Find where the given text appears and provide that cell's center as (x, y) coordinate. 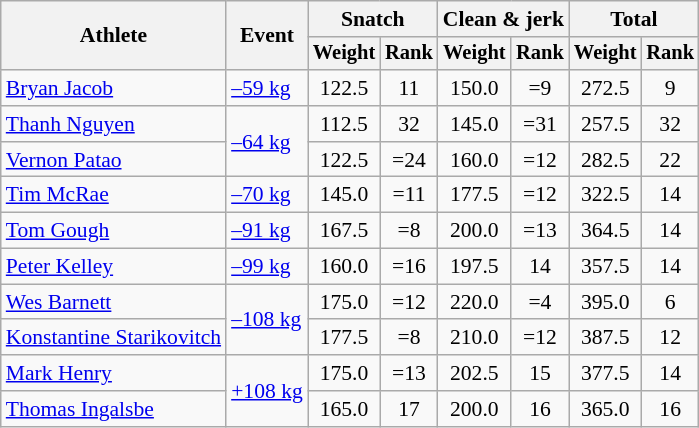
11 (409, 88)
Peter Kelley (114, 267)
–108 kg (267, 320)
6 (670, 302)
377.5 (605, 373)
Snatch (373, 19)
210.0 (474, 338)
22 (670, 160)
112.5 (344, 124)
364.5 (605, 231)
282.5 (605, 160)
150.0 (474, 88)
Mark Henry (114, 373)
197.5 (474, 267)
–91 kg (267, 231)
=9 (540, 88)
387.5 (605, 338)
357.5 (605, 267)
=24 (409, 160)
+108 kg (267, 390)
Bryan Jacob (114, 88)
395.0 (605, 302)
15 (540, 373)
–70 kg (267, 195)
12 (670, 338)
220.0 (474, 302)
202.5 (474, 373)
9 (670, 88)
Clean & jerk (504, 19)
165.0 (344, 409)
=16 (409, 267)
167.5 (344, 231)
=4 (540, 302)
Thomas Ingalsbe (114, 409)
257.5 (605, 124)
Wes Barnett (114, 302)
365.0 (605, 409)
=11 (409, 195)
=31 (540, 124)
Tom Gough (114, 231)
–99 kg (267, 267)
322.5 (605, 195)
272.5 (605, 88)
–64 kg (267, 142)
Vernon Patao (114, 160)
Thanh Nguyen (114, 124)
–59 kg (267, 88)
Konstantine Starikovitch (114, 338)
17 (409, 409)
Tim McRae (114, 195)
Total (634, 19)
Event (267, 36)
Athlete (114, 36)
